From the cell containing the given text, extract its center point as (X, Y) coordinate. 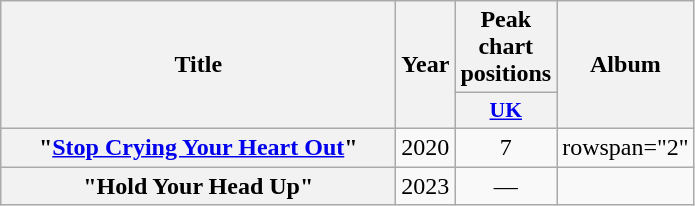
Title (198, 65)
2020 (426, 147)
Year (426, 65)
— (506, 185)
"Hold Your Head Up" (198, 185)
2023 (426, 185)
"Stop Crying Your Heart Out" (198, 147)
rowspan="2" (626, 147)
7 (506, 147)
Peak chart positions (506, 47)
Album (626, 65)
UK (506, 111)
